Identify which cell holds the provided text, then report its (x, y) central coordinate. 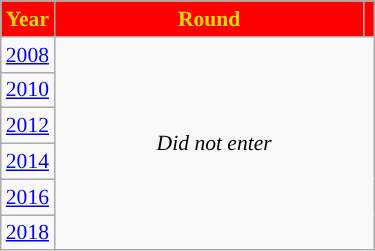
2016 (28, 197)
Did not enter (214, 144)
2012 (28, 126)
2018 (28, 233)
Year (28, 19)
2008 (28, 55)
Round (209, 19)
2014 (28, 162)
2010 (28, 90)
